For the text-containing cell, return its midpoint in [X, Y] coordinate format. 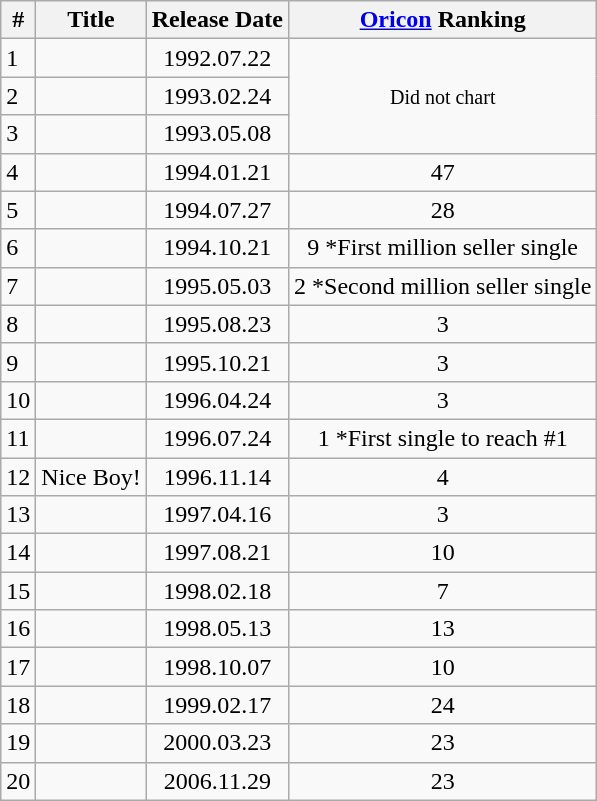
Oricon Ranking [443, 20]
9 *First million seller single [443, 248]
1997.08.21 [217, 553]
1994.01.21 [217, 172]
Nice Boy! [91, 477]
18 [18, 705]
1997.04.16 [217, 515]
2 *Second million seller single [443, 286]
14 [18, 553]
1998.02.18 [217, 591]
1996.07.24 [217, 438]
24 [443, 705]
2 [18, 96]
16 [18, 629]
1995.05.03 [217, 286]
17 [18, 667]
47 [443, 172]
28 [443, 210]
20 [18, 781]
15 [18, 591]
1994.10.21 [217, 248]
# [18, 20]
12 [18, 477]
1993.05.08 [217, 134]
8 [18, 324]
1 [18, 58]
1998.05.13 [217, 629]
1994.07.27 [217, 210]
11 [18, 438]
1995.08.23 [217, 324]
1993.02.24 [217, 96]
1999.02.17 [217, 705]
Did not chart [443, 96]
1996.04.24 [217, 400]
5 [18, 210]
1 *First single to reach #1 [443, 438]
1995.10.21 [217, 362]
Release Date [217, 20]
1998.10.07 [217, 667]
1996.11.14 [217, 477]
Title [91, 20]
9 [18, 362]
1992.07.22 [217, 58]
19 [18, 743]
2000.03.23 [217, 743]
6 [18, 248]
2006.11.29 [217, 781]
